Output the [X, Y] coordinate of the center of the cell containing the given text.  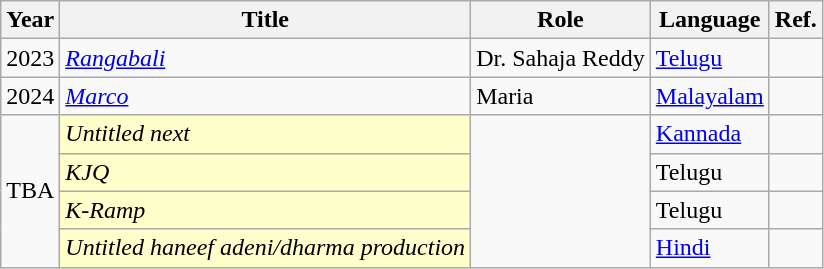
Untitled haneef adeni/dharma production [266, 248]
Kannada [710, 134]
KJQ [266, 172]
Title [266, 20]
2023 [30, 58]
Ref. [796, 20]
Role [561, 20]
Hindi [710, 248]
Year [30, 20]
Dr. Sahaja Reddy [561, 58]
Maria [561, 96]
Marco [266, 96]
K-Ramp [266, 210]
2024 [30, 96]
Malayalam [710, 96]
TBA [30, 191]
Rangabali [266, 58]
Untitled next [266, 134]
Language [710, 20]
